Output the [x, y] coordinate of the center of the cell containing the given text.  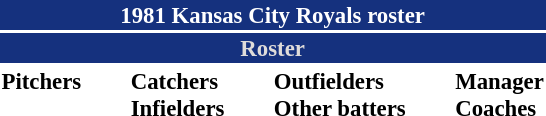
1981 Kansas City Royals roster [272, 15]
Roster [272, 48]
